Detect which cell encompasses the target text, then output its [X, Y] center coordinate. 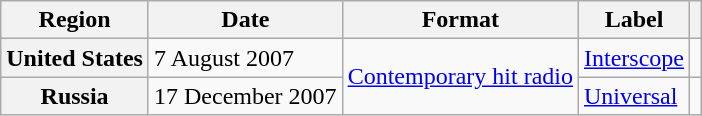
7 August 2007 [245, 58]
Date [245, 20]
Russia [75, 96]
17 December 2007 [245, 96]
Region [75, 20]
Format [460, 20]
Interscope [634, 58]
United States [75, 58]
Label [634, 20]
Contemporary hit radio [460, 77]
Universal [634, 96]
